Output the [X, Y] coordinate of the center of the cell containing the given text.  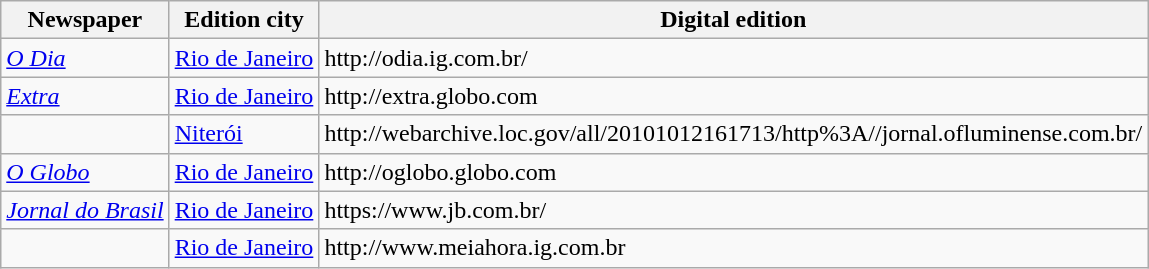
https://www.jb.com.br/ [734, 210]
http://odia.ig.com.br/ [734, 58]
http://webarchive.loc.gov/all/20101012161713/http%3A//jornal.ofluminense.com.br/ [734, 134]
Extra [85, 96]
http://www.meiahora.ig.com.br [734, 248]
Edition city [244, 20]
Niterói [244, 134]
O Dia [85, 58]
http://extra.globo.com [734, 96]
http://oglobo.globo.com [734, 172]
O Globo [85, 172]
Newspaper [85, 20]
Digital edition [734, 20]
Jornal do Brasil [85, 210]
